Return [X, Y] of the center of cell containing provided text 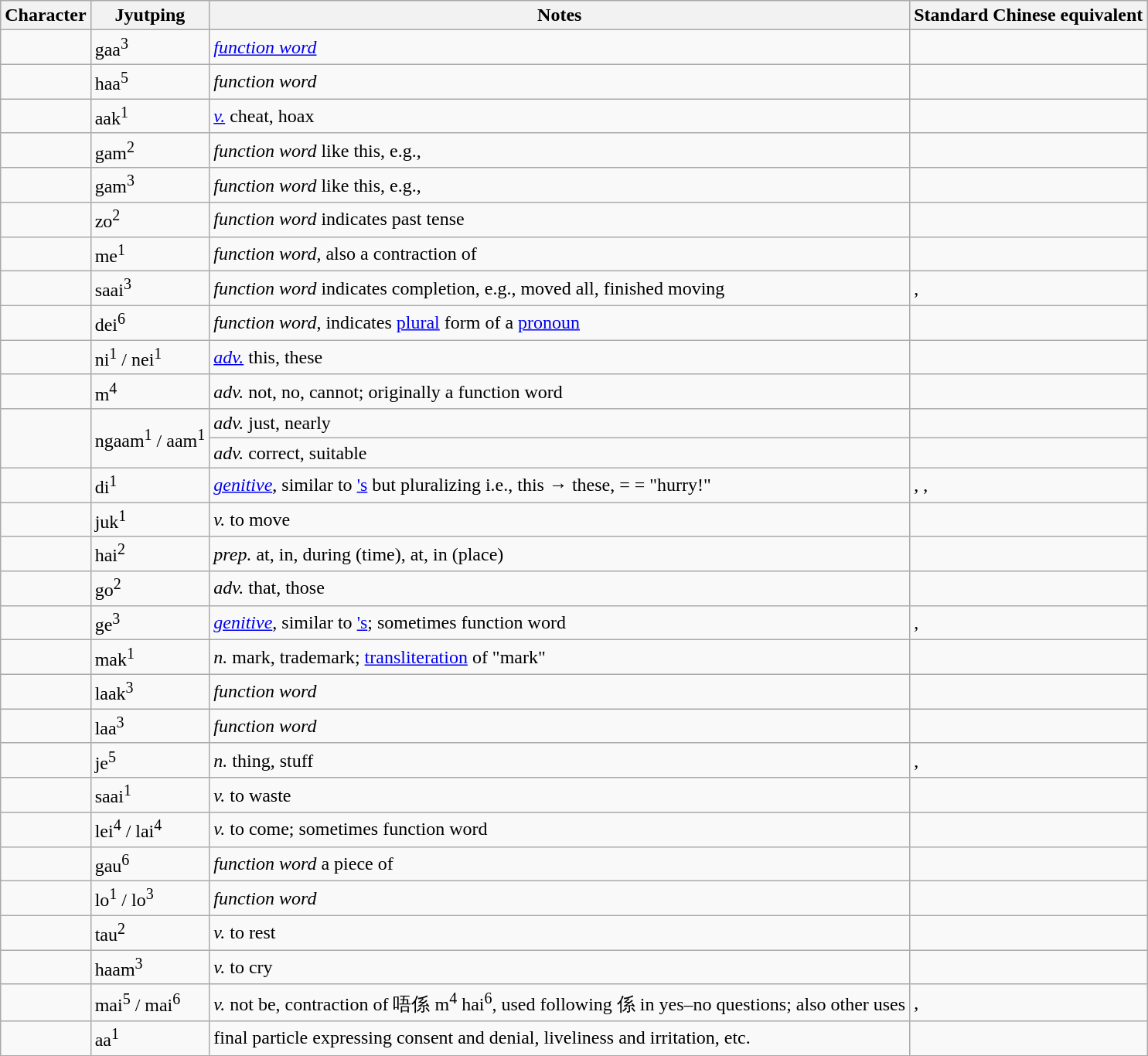
v. to rest [560, 932]
v. to come; sometimes function word [560, 830]
function word, also a contraction of [560, 254]
laak3 [150, 691]
adv. correct, suitable [560, 453]
hai2 [150, 554]
function word, indicates plural form of a pronoun [560, 323]
v. to cry [560, 968]
ge3 [150, 623]
me1 [150, 254]
prep. at, in, during (time), at, in (place) [560, 554]
tau2 [150, 932]
gaa3 [150, 48]
v. to move [560, 519]
adv. that, those [560, 589]
final particle expressing consent and denial, liveliness and irritation, etc. [560, 1039]
lei4 / lai4 [150, 830]
genitive, similar to 's but pluralizing i.e., this → these, = = "hurry!" [560, 485]
aak1 [150, 116]
genitive, similar to 's; sometimes function word [560, 623]
lo1 / lo3 [150, 898]
n. thing, stuff [560, 761]
v. cheat, hoax [560, 116]
adv. just, nearly [560, 424]
gam3 [150, 186]
go2 [150, 589]
haa5 [150, 82]
Standard Chinese equivalent [1028, 15]
mai5 / mai6 [150, 1003]
Jyutping [150, 15]
Character [46, 15]
gam2 [150, 150]
dei6 [150, 323]
haam3 [150, 968]
aa1 [150, 1039]
, , [1028, 485]
function word indicates completion, e.g., moved all, finished moving [560, 289]
zo2 [150, 220]
adv. not, no, cannot; originally a function word [560, 391]
di1 [150, 485]
adv. this, these [560, 357]
function word a piece of [560, 864]
Notes [560, 15]
mak1 [150, 657]
function word indicates past tense [560, 220]
saai1 [150, 795]
v. to waste [560, 795]
laa3 [150, 727]
juk1 [150, 519]
ni1 / nei1 [150, 357]
ngaam1 / aam1 [150, 438]
je5 [150, 761]
gau6 [150, 864]
saai3 [150, 289]
v. not be, contraction of 唔係 m4 hai6, used following 係 in yes–no questions; also other uses [560, 1003]
n. mark, trademark; transliteration of "mark" [560, 657]
m4 [150, 391]
